Extract the (X, Y) coordinate from the center of the cell holding the provided text.  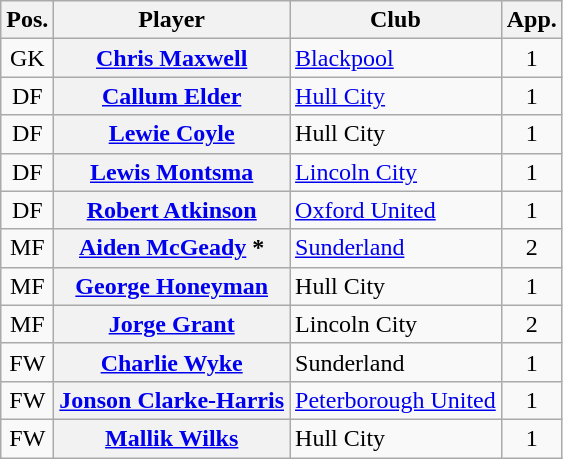
Jonson Clarke-Harris (172, 400)
Charlie Wyke (172, 362)
Mallik Wilks (172, 438)
Oxford United (396, 210)
Lewis Montsma (172, 172)
Aiden McGeady * (172, 248)
Lewie Coyle (172, 134)
Robert Atkinson (172, 210)
Blackpool (396, 58)
Jorge Grant (172, 324)
George Honeyman (172, 286)
GK (28, 58)
Player (172, 20)
Pos. (28, 20)
Chris Maxwell (172, 58)
App. (532, 20)
Peterborough United (396, 400)
Callum Elder (172, 96)
Club (396, 20)
